Scan for the cell matching the given text and deliver its [X, Y] coordinate at center. 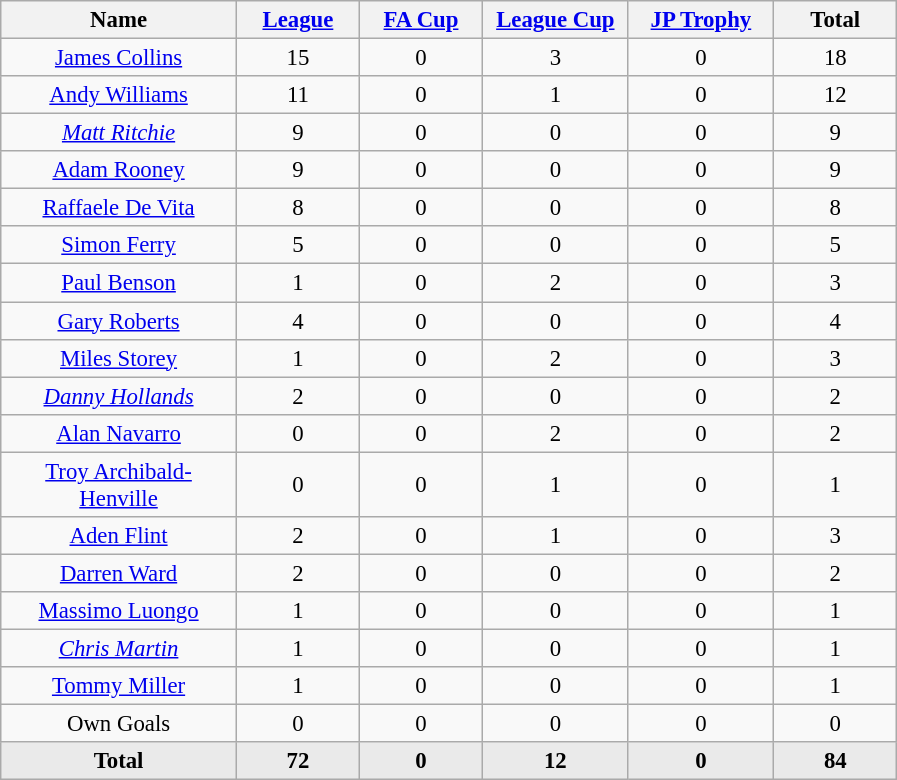
Tommy Miller [119, 686]
Name [119, 20]
Andy Williams [119, 95]
Gary Roberts [119, 321]
84 [836, 761]
18 [836, 58]
League [298, 20]
Raffaele De Vita [119, 208]
Troy Archibald-Henville [119, 484]
Chris Martin [119, 648]
72 [298, 761]
Massimo Luongo [119, 611]
Miles Storey [119, 358]
Aden Flint [119, 536]
15 [298, 58]
Adam Rooney [119, 170]
Paul Benson [119, 283]
Alan Navarro [119, 433]
James Collins [119, 58]
Darren Ward [119, 573]
League Cup [556, 20]
JP Trophy [701, 20]
FA Cup [420, 20]
Simon Ferry [119, 245]
Matt Ritchie [119, 133]
Danny Hollands [119, 396]
Own Goals [119, 724]
11 [298, 95]
